Detect which cell encompasses the target text, then output its (X, Y) center coordinate. 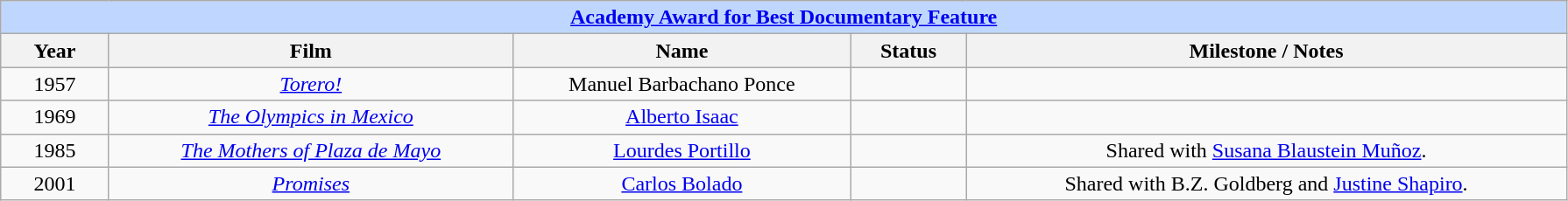
Promises (310, 184)
1969 (55, 117)
1985 (55, 150)
Alberto Isaac (682, 117)
Status (908, 51)
2001 (55, 184)
Lourdes Portillo (682, 150)
Milestone / Notes (1266, 51)
1957 (55, 84)
Carlos Bolado (682, 184)
Torero! (310, 84)
The Mothers of Plaza de Mayo (310, 150)
Academy Award for Best Documentary Feature (784, 17)
Shared with Susana Blaustein Muñoz. (1266, 150)
The Olympics in Mexico (310, 117)
Name (682, 51)
Year (55, 51)
Manuel Barbachano Ponce (682, 84)
Shared with B.Z. Goldberg and Justine Shapiro. (1266, 184)
Film (310, 51)
